Extract the (X, Y) coordinate from the center of the cell holding the provided text.  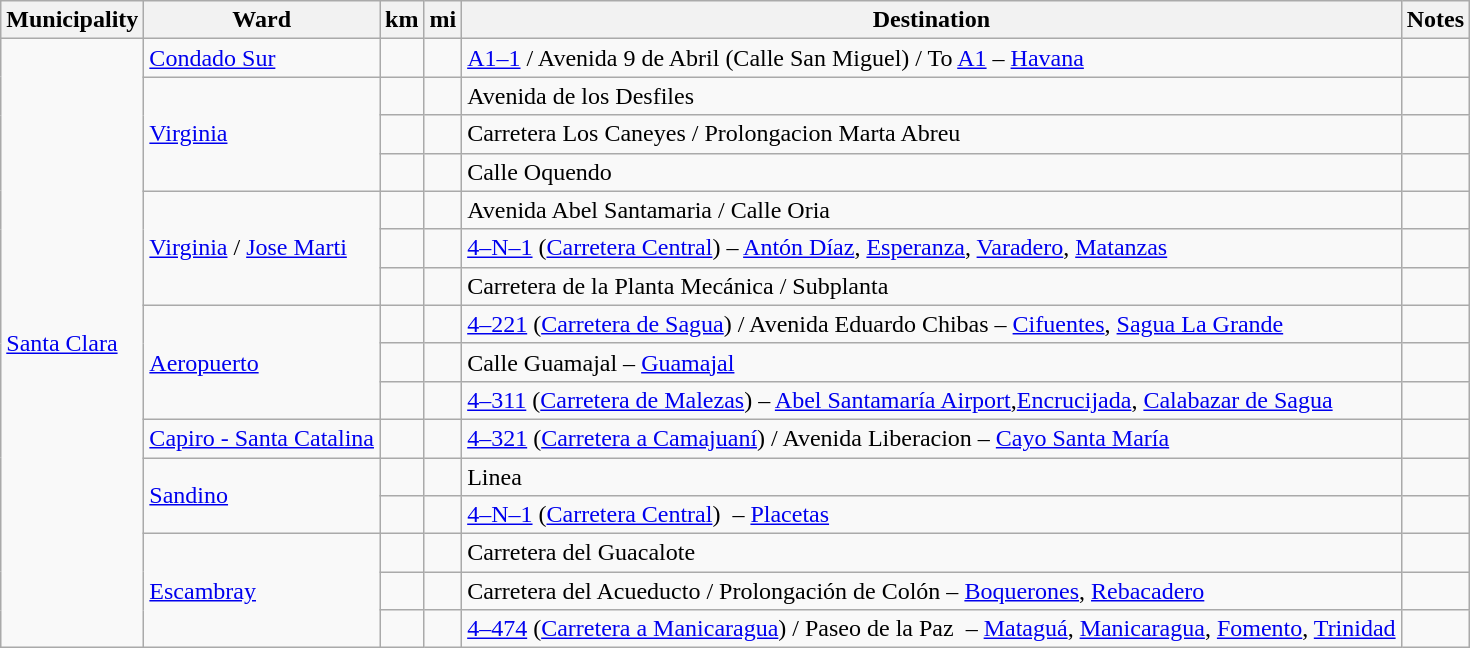
4–N–1 (Carretera Central) – Antón Díaz, Esperanza, Varadero, Matanzas (932, 248)
Municipality (72, 20)
Avenida de los Desfiles (932, 96)
4–311 (Carretera de Malezas) – Abel Santamaría Airport,Encrucijada, Calabazar de Sagua (932, 400)
Carretera del Guacalote (932, 553)
Condado Sur (262, 58)
4–221 (Carretera de Sagua) / Avenida Eduardo Chibas – Cifuentes, Sagua La Grande (932, 324)
Destination (932, 20)
Virginia (262, 134)
Santa Clara (72, 344)
Carretera Los Caneyes / Prolongacion Marta Abreu (932, 134)
Aeropuerto (262, 362)
mi (443, 20)
Notes (1435, 20)
4–N–1 (Carretera Central) – Placetas (932, 515)
Linea (932, 477)
Sandino (262, 496)
km (402, 20)
Carretera del Acueducto / Prolongación de Colón – Boquerones, Rebacadero (932, 591)
Avenida Abel Santamaria / Calle Oria (932, 210)
Carretera de la Planta Mecánica / Subplanta (932, 286)
Escambray (262, 591)
4–474 (Carretera a Manicaragua) / Paseo de la Paz – Mataguá, Manicaragua, Fomento, Trinidad (932, 629)
A1–1 / Avenida 9 de Abril (Calle San Miguel) / To A1 – Havana (932, 58)
Virginia / Jose Marti (262, 248)
Calle Oquendo (932, 172)
4–321 (Carretera a Camajuaní) / Avenida Liberacion – Cayo Santa María (932, 438)
Calle Guamajal – Guamajal (932, 362)
Ward (262, 20)
Capiro - Santa Catalina (262, 438)
